Determine the [x, y] coordinate at the center of the cell enclosing the given text.  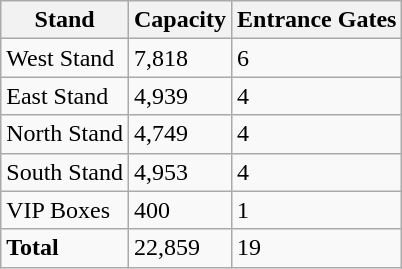
6 [317, 58]
4,953 [180, 172]
7,818 [180, 58]
1 [317, 210]
Total [65, 248]
West Stand [65, 58]
4,939 [180, 96]
Capacity [180, 20]
Entrance Gates [317, 20]
400 [180, 210]
South Stand [65, 172]
4,749 [180, 134]
19 [317, 248]
22,859 [180, 248]
North Stand [65, 134]
Stand [65, 20]
East Stand [65, 96]
VIP Boxes [65, 210]
